Search for the cell housing the specified text and yield its [x, y] center coordinate. 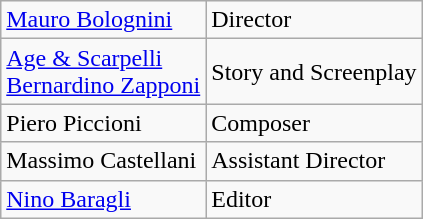
Piero Piccioni [104, 123]
Story and Screenplay [314, 72]
Director [314, 20]
Age & ScarpelliBernardino Zapponi [104, 72]
Assistant Director [314, 161]
Editor [314, 199]
Nino Baragli [104, 199]
Massimo Castellani [104, 161]
Mauro Bolognini [104, 20]
Composer [314, 123]
